Return [X, Y] of the center of cell containing provided text 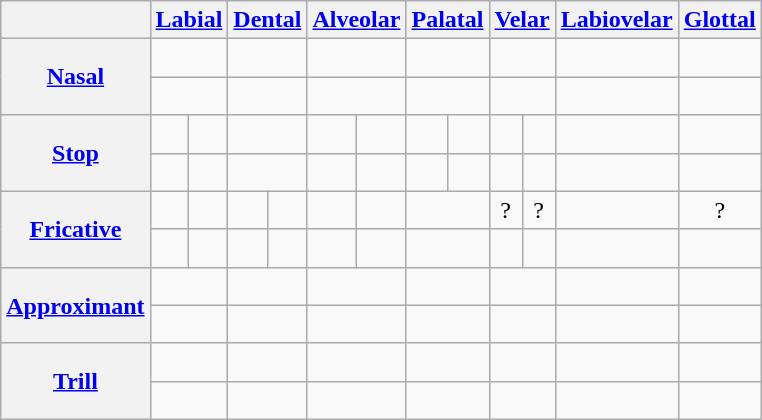
Nasal [76, 77]
Palatal [448, 20]
Dental [268, 20]
Labial [189, 20]
Trill [76, 381]
Velar [522, 20]
Labiovelar [616, 20]
Glottal [720, 20]
Stop [76, 153]
Fricative [76, 229]
Alveolar [356, 20]
Approximant [76, 305]
